Return [x, y] of the center of cell containing provided text 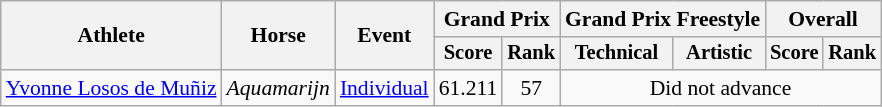
61.211 [468, 88]
Technical [616, 54]
Aquamarijn [278, 88]
Overall [823, 19]
Did not advance [720, 88]
Grand Prix [497, 19]
57 [531, 88]
Athlete [112, 36]
Horse [278, 36]
Grand Prix Freestyle [662, 19]
Event [384, 36]
Artistic [719, 54]
Individual [384, 88]
Yvonne Losos de Muñiz [112, 88]
